Capture the cell that displays the provided text and extract its [x, y] central coordinate. 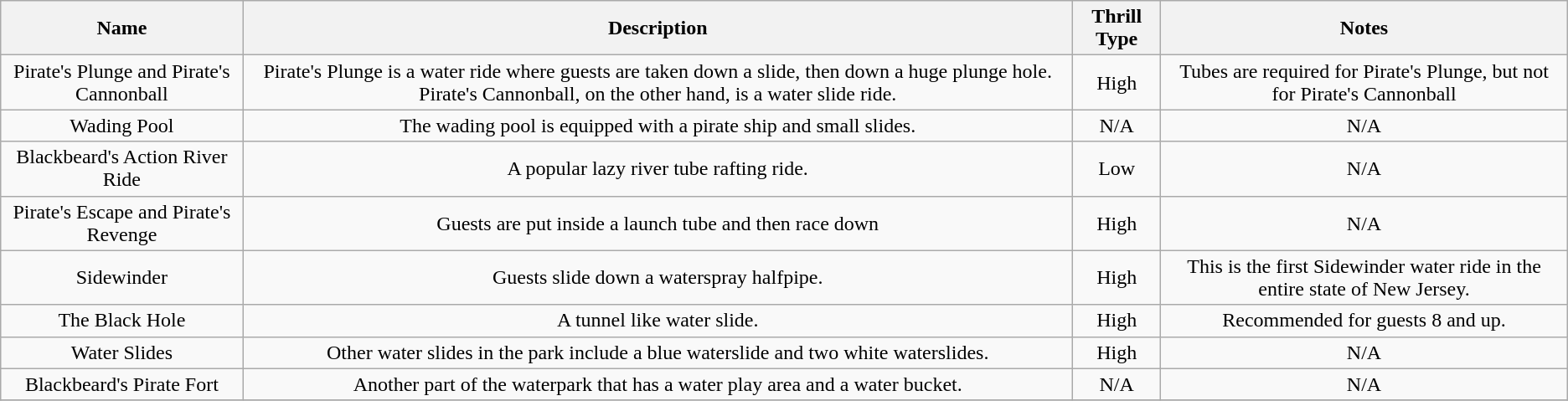
This is the first Sidewinder water ride in the entire state of New Jersey. [1364, 278]
Pirate's Plunge and Pirate's Cannonball [122, 82]
Description [658, 28]
The Black Hole [122, 321]
The wading pool is equipped with a pirate ship and small slides. [658, 126]
Sidewinder [122, 278]
Recommended for guests 8 and up. [1364, 321]
Another part of the waterpark that has a water play area and a water bucket. [658, 384]
A tunnel like water slide. [658, 321]
Notes [1364, 28]
A popular lazy river tube rafting ride. [658, 169]
Name [122, 28]
Low [1116, 169]
Thrill Type [1116, 28]
Guests are put inside a launch tube and then race down [658, 223]
Blackbeard's Action River Ride [122, 169]
Guests slide down a waterspray halfpipe. [658, 278]
Blackbeard's Pirate Fort [122, 384]
Other water slides in the park include a blue waterslide and two white waterslides. [658, 352]
Water Slides [122, 352]
Pirate's Escape and Pirate's Revenge [122, 223]
Tubes are required for Pirate's Plunge, but not for Pirate's Cannonball [1364, 82]
Wading Pool [122, 126]
